Output the (x, y) coordinate of the center of the cell containing the given text.  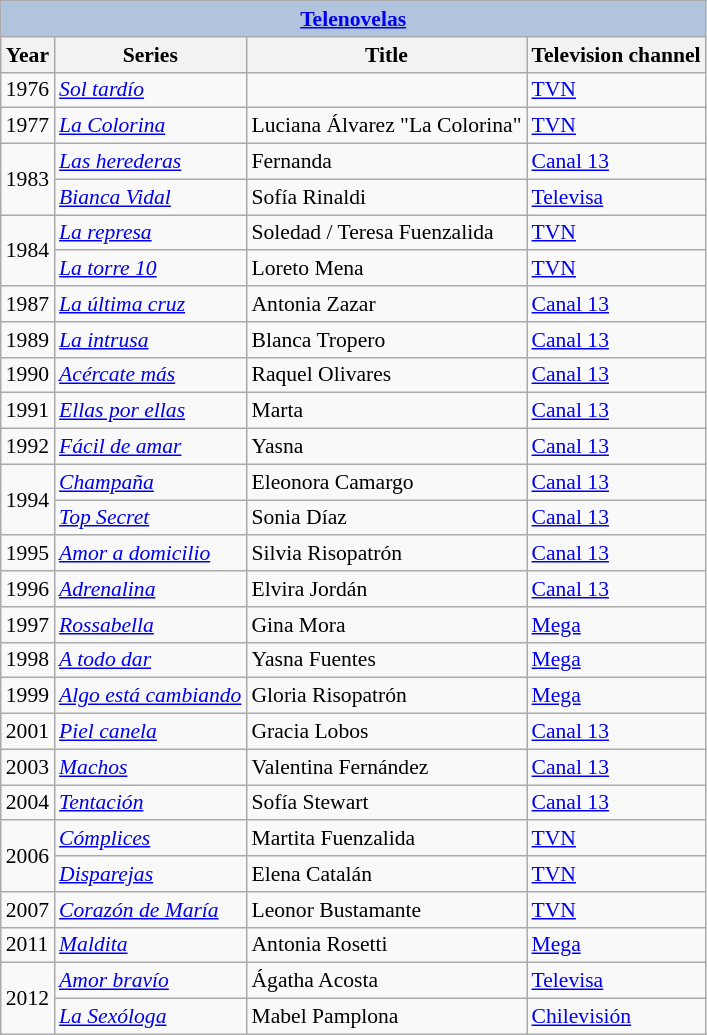
2006 (28, 856)
Mabel Pamplona (386, 1017)
Amor bravío (150, 981)
Corazón de María (150, 910)
1996 (28, 589)
Raquel Olivares (386, 375)
1999 (28, 696)
Ellas por ellas (150, 411)
1998 (28, 660)
2012 (28, 998)
La Colorina (150, 126)
Elena Catalán (386, 874)
Maldita (150, 945)
Leonor Bustamante (386, 910)
Yasna Fuentes (386, 660)
2003 (28, 767)
Tentación (150, 803)
1992 (28, 447)
Valentina Fernández (386, 767)
La última cruz (150, 304)
1977 (28, 126)
Loreto Mena (386, 269)
La represa (150, 233)
1983 (28, 180)
Rossabella (150, 625)
Amor a domicilio (150, 554)
Marta (386, 411)
2011 (28, 945)
Gloria Risopatrón (386, 696)
A todo dar (150, 660)
Machos (150, 767)
1987 (28, 304)
Ágatha Acosta (386, 981)
Gracia Lobos (386, 732)
Series (150, 55)
Sofía Stewart (386, 803)
2001 (28, 732)
Bianca Vidal (150, 197)
Elvira Jordán (386, 589)
Gina Mora (386, 625)
Eleonora Camargo (386, 482)
Luciana Álvarez "La Colorina" (386, 126)
Champaña (150, 482)
Television channel (616, 55)
Las herederas (150, 162)
La torre 10 (150, 269)
1994 (28, 500)
Cómplices (150, 839)
Fácil de amar (150, 447)
2007 (28, 910)
Blanca Tropero (386, 340)
1995 (28, 554)
1997 (28, 625)
Telenovelas (354, 19)
Fernanda (386, 162)
Top Secret (150, 518)
La Sexóloga (150, 1017)
Piel canela (150, 732)
Antonia Zazar (386, 304)
Antonia Rosetti (386, 945)
Sofía Rinaldi (386, 197)
Title (386, 55)
Soledad / Teresa Fuenzalida (386, 233)
1984 (28, 250)
Sol tardío (150, 90)
1991 (28, 411)
La intrusa (150, 340)
Acércate más (150, 375)
Sonia Díaz (386, 518)
Disparejas (150, 874)
Adrenalina (150, 589)
2004 (28, 803)
Algo está cambiando (150, 696)
Chilevisión (616, 1017)
1989 (28, 340)
Yasna (386, 447)
1976 (28, 90)
1990 (28, 375)
Martita Fuenzalida (386, 839)
Year (28, 55)
Silvia Risopatrón (386, 554)
